Capture the cell that displays the provided text and extract its [x, y] central coordinate. 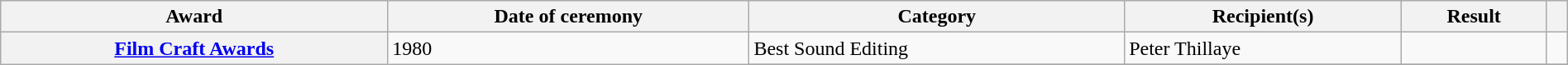
Category [937, 17]
Best Sound Editing [937, 48]
Film Craft Awards [194, 48]
Recipient(s) [1264, 17]
Peter Thillaye [1264, 48]
Result [1474, 17]
1980 [569, 48]
Award [194, 17]
Date of ceremony [569, 17]
